Identify which cell holds the provided text, then report its [x, y] central coordinate. 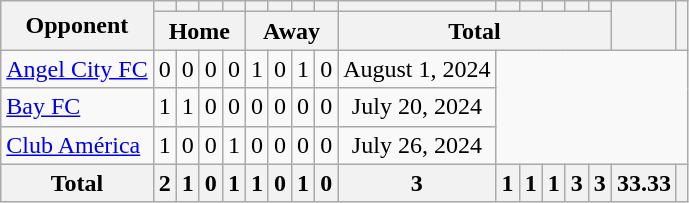
July 20, 2024 [417, 107]
Away [291, 31]
Angel City FC [77, 69]
2 [164, 183]
Club América [77, 145]
July 26, 2024 [417, 145]
Bay FC [77, 107]
Home [199, 31]
33.33 [644, 183]
Opponent [77, 26]
August 1, 2024 [417, 69]
